Scan for the cell matching the given text and deliver its (X, Y) coordinate at center. 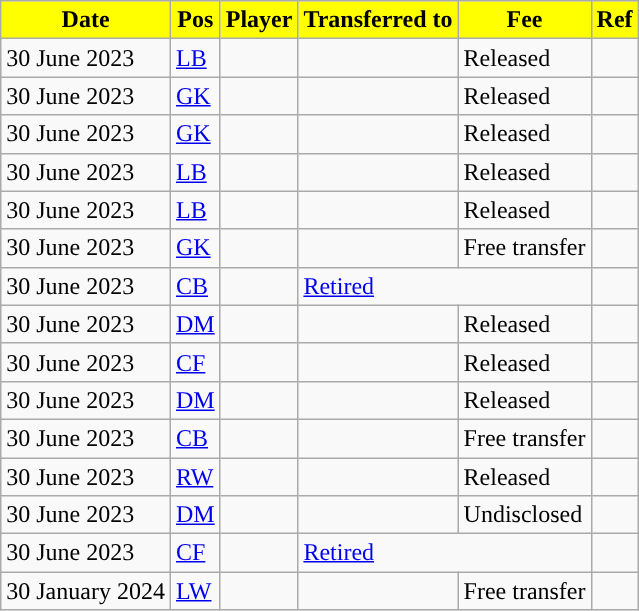
RW (195, 477)
LW (195, 591)
Transferred to (378, 20)
Ref (614, 20)
Player (259, 20)
Date (86, 20)
Undisclosed (524, 515)
Pos (195, 20)
30 January 2024 (86, 591)
Fee (524, 20)
